Return [X, Y] of the center of cell containing provided text 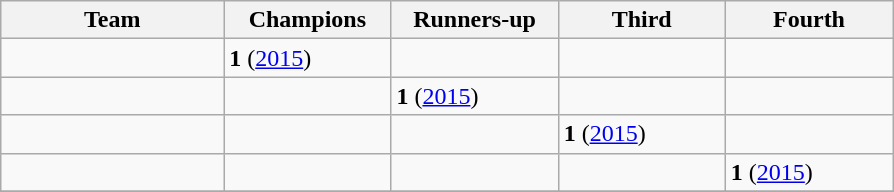
Fourth [808, 20]
Champions [308, 20]
Third [642, 20]
Team [112, 20]
Runners-up [474, 20]
